Detect which cell encompasses the target text, then output its (X, Y) center coordinate. 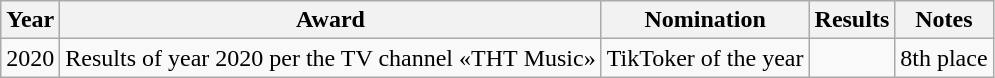
8th place (944, 58)
Nomination (705, 20)
Award (330, 20)
Notes (944, 20)
Results (852, 20)
Results of year 2020 per the TV channel «ТНТ Music» (330, 58)
TikToker of the year (705, 58)
2020 (30, 58)
Year (30, 20)
